Find where the given text appears and provide that cell's center as (X, Y) coordinate. 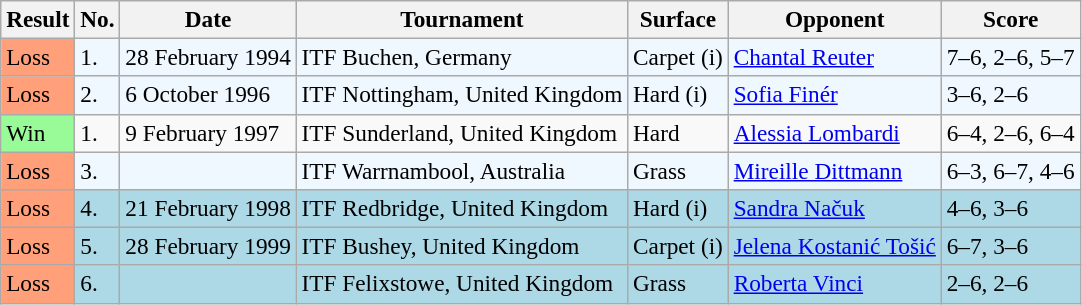
4. (98, 208)
Result (38, 19)
ITF Felixstowe, United Kingdom (462, 284)
ITF Buchen, Germany (462, 57)
6–7, 3–6 (1010, 246)
7–6, 2–6, 5–7 (1010, 57)
21 February 1998 (208, 208)
Opponent (834, 19)
Date (208, 19)
ITF Redbridge, United Kingdom (462, 208)
5. (98, 246)
No. (98, 19)
6–4, 2–6, 6–4 (1010, 133)
Tournament (462, 19)
3–6, 2–6 (1010, 95)
ITF Sunderland, United Kingdom (462, 133)
Chantal Reuter (834, 57)
6. (98, 284)
6 October 1996 (208, 95)
4–6, 3–6 (1010, 208)
6–3, 6–7, 4–6 (1010, 170)
Alessia Lombardi (834, 133)
Jelena Kostanić Tošić (834, 246)
Sofia Finér (834, 95)
Surface (678, 19)
ITF Warrnambool, Australia (462, 170)
Hard (678, 133)
28 February 1999 (208, 246)
Roberta Vinci (834, 284)
2. (98, 95)
9 February 1997 (208, 133)
Mireille Dittmann (834, 170)
2–6, 2–6 (1010, 284)
Win (38, 133)
ITF Nottingham, United Kingdom (462, 95)
3. (98, 170)
28 February 1994 (208, 57)
ITF Bushey, United Kingdom (462, 246)
Score (1010, 19)
Sandra Načuk (834, 208)
